Pinpoint the cell where the given text exists, returning its (x, y) midpoint coordinate. 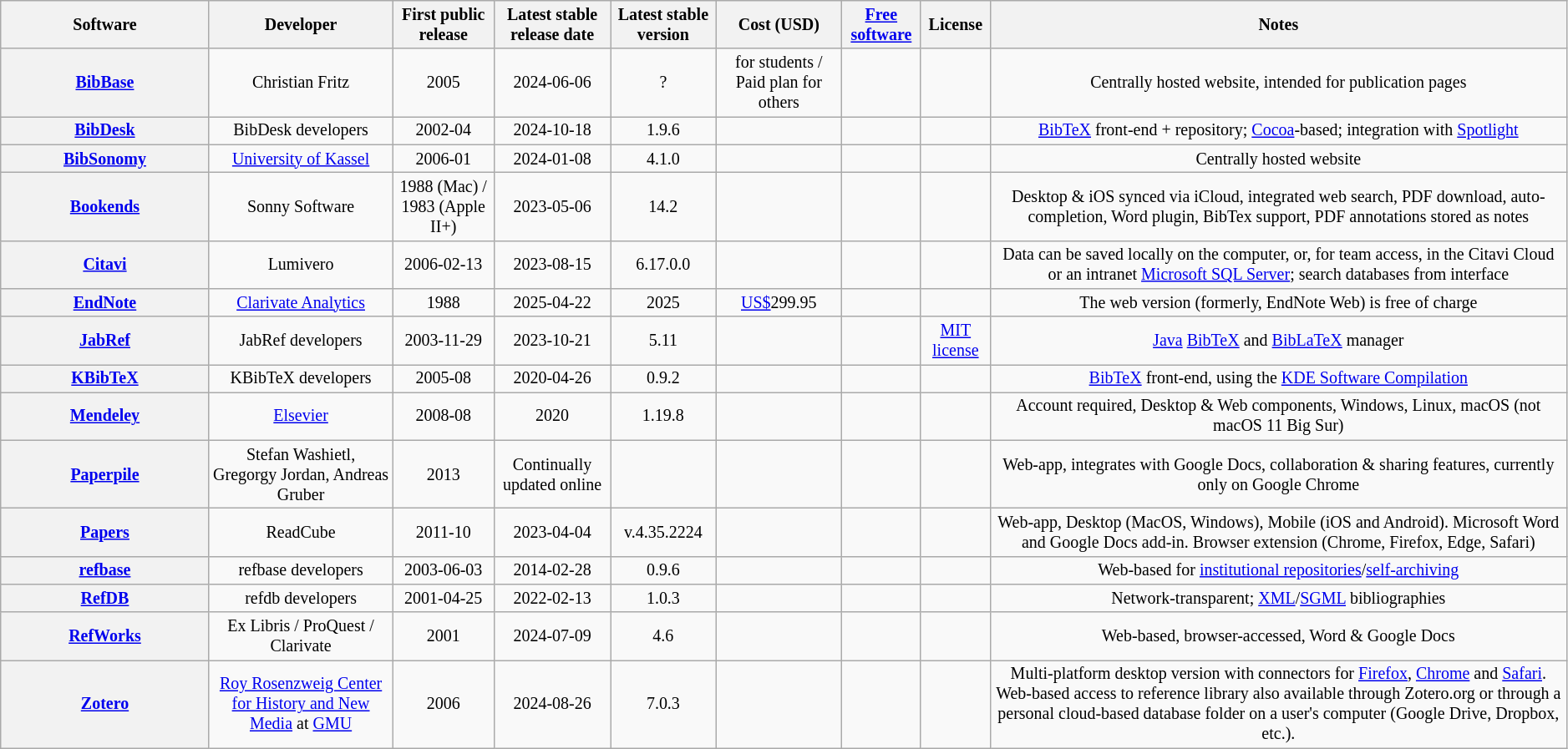
2022-02-13 (553, 598)
2008-08 (444, 416)
2013 (444, 474)
RefWorks (105, 636)
6.17.0.0 (663, 264)
Stefan Washietl, Gregorgy Jordan, Andreas Gruber (301, 474)
2011-10 (444, 533)
5.11 (663, 341)
JabRef developers (301, 341)
2003-06-03 (444, 571)
2023-05-06 (553, 207)
Sonny Software (301, 207)
Notes (1278, 25)
Web-app, Desktop (MacOS, Windows), Mobile (iOS and Android). Microsoft Word and Google Docs add-in. Browser extension (Chrome, Firefox, Edge, Safari) (1278, 533)
KBibTeX (105, 379)
Lumivero (301, 264)
The web version (formerly, EndNote Web) is free of charge (1278, 302)
Papers (105, 533)
7.0.3 (663, 705)
2006-02-13 (444, 264)
Account required, Desktop & Web components, Windows, Linux, macOS (not macOS 11 Big Sur) (1278, 416)
2006 (444, 705)
ReadCube (301, 533)
0.9.2 (663, 379)
2005-08 (444, 379)
2001 (444, 636)
Java BibTeX and BibLaTeX manager (1278, 341)
refbase (105, 571)
2020 (553, 416)
2014-02-28 (553, 571)
Desktop & iOS synced via iCloud, integrated web search, PDF download, auto-completion, Word plugin, BibTex support, PDF annotations stored as notes (1278, 207)
BibDesk (105, 130)
Developer (301, 25)
1.0.3 (663, 598)
RefDB (105, 598)
2005 (444, 84)
2024-10-18 (553, 130)
University of Kassel (301, 159)
Bookends (105, 207)
1988 (Mac) / 1983 (Apple II+) (444, 207)
1.19.8 (663, 416)
Centrally hosted website, intended for publication pages (1278, 84)
2002-04 (444, 130)
Paperpile (105, 474)
Ex Libris / ProQuest / Clarivate (301, 636)
MIT license (956, 341)
KBibTeX developers (301, 379)
2024-08-26 (553, 705)
Latest stable version (663, 25)
0.9.6 (663, 571)
2003-11-29 (444, 341)
Elsevier (301, 416)
BibTeX front-end, using the KDE Software Compilation (1278, 379)
First public release (444, 25)
Network-transparent; XML/SGML bibliographies (1278, 598)
2006-01 (444, 159)
JabRef (105, 341)
2025-04-22 (553, 302)
2024-07-09 (553, 636)
2001-04-25 (444, 598)
14.2 (663, 207)
BibDesk developers (301, 130)
1.9.6 (663, 130)
2020-04-26 (553, 379)
refdb developers (301, 598)
US$299.95 (779, 302)
4.1.0 (663, 159)
refbase developers (301, 571)
2023-08-15 (553, 264)
4.6 (663, 636)
Web-based, browser-accessed, Word & Google Docs (1278, 636)
Citavi (105, 264)
v.4.35.2224 (663, 533)
License (956, 25)
Roy Rosenzweig Center for History and New Media at GMU (301, 705)
for students / Paid plan for others (779, 84)
Free software (880, 25)
BibBase (105, 84)
2024-01-08 (553, 159)
Cost (USD) (779, 25)
? (663, 84)
2025 (663, 302)
Latest stable release date (553, 25)
2023-04-04 (553, 533)
Continually updated online (553, 474)
EndNote (105, 302)
Software (105, 25)
Web-app, integrates with Google Docs, collaboration & sharing features, currently only on Google Chrome (1278, 474)
Christian Fritz (301, 84)
BibSonomy (105, 159)
Clarivate Analytics (301, 302)
1988 (444, 302)
Zotero (105, 705)
Centrally hosted website (1278, 159)
Web-based for institutional repositories/self-archiving (1278, 571)
BibTeX front-end + repository; Cocoa-based; integration with Spotlight (1278, 130)
2024-06-06 (553, 84)
Mendeley (105, 416)
2023-10-21 (553, 341)
